For the text-containing cell, return its midpoint in [X, Y] coordinate format. 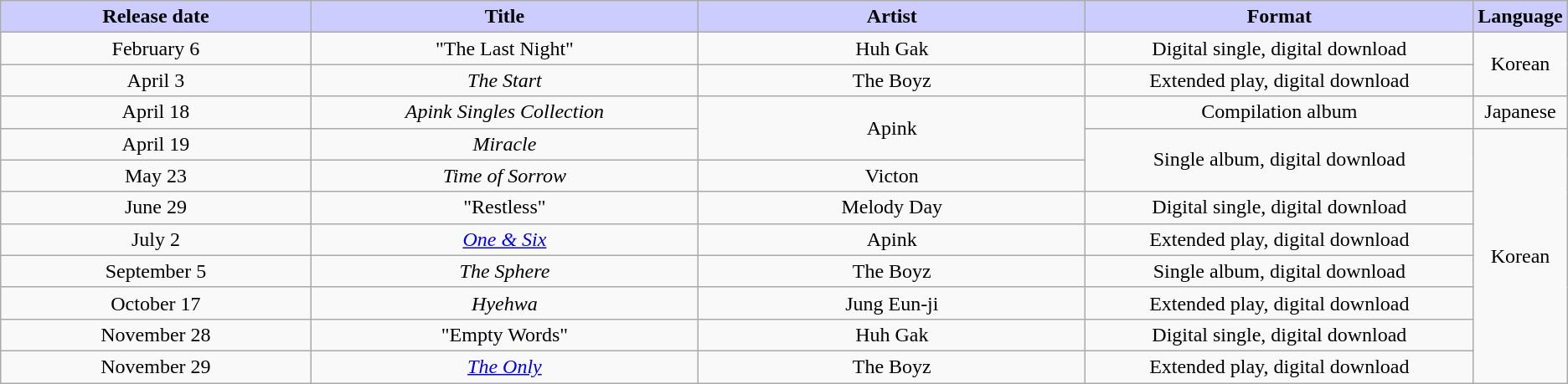
Title [504, 17]
The Only [504, 366]
Victon [892, 176]
Time of Sorrow [504, 176]
November 29 [156, 366]
June 29 [156, 207]
Format [1280, 17]
"Restless" [504, 207]
July 2 [156, 239]
Release date [156, 17]
One & Six [504, 239]
Miracle [504, 144]
April 18 [156, 112]
Compilation album [1280, 112]
"The Last Night" [504, 49]
November 28 [156, 335]
"Empty Words" [504, 335]
Jung Eun-ji [892, 303]
Artist [892, 17]
Hyehwa [504, 303]
September 5 [156, 271]
October 17 [156, 303]
Melody Day [892, 207]
Japanese [1520, 112]
The Start [504, 80]
The Sphere [504, 271]
April 3 [156, 80]
Apink Singles Collection [504, 112]
May 23 [156, 176]
April 19 [156, 144]
Language [1520, 17]
February 6 [156, 49]
